Return [x, y] of the center of cell containing provided text 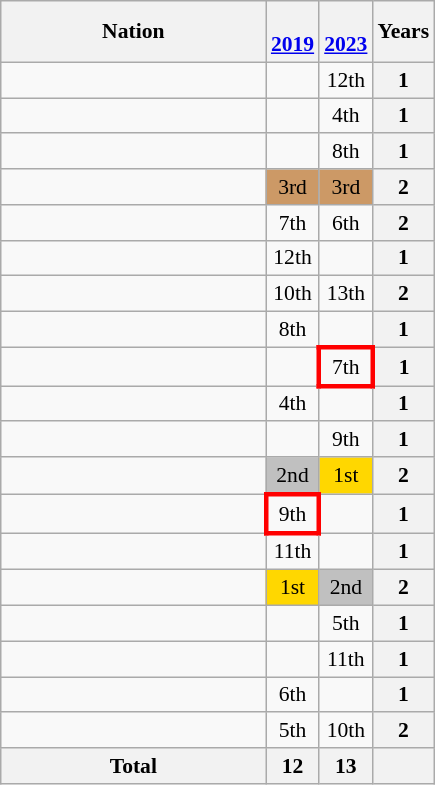
13 [346, 766]
Total [134, 766]
Nation [134, 32]
2023 [346, 32]
13th [346, 294]
2019 [292, 32]
Years [403, 32]
12 [292, 766]
